Scan for the cell matching the given text and deliver its (x, y) coordinate at center. 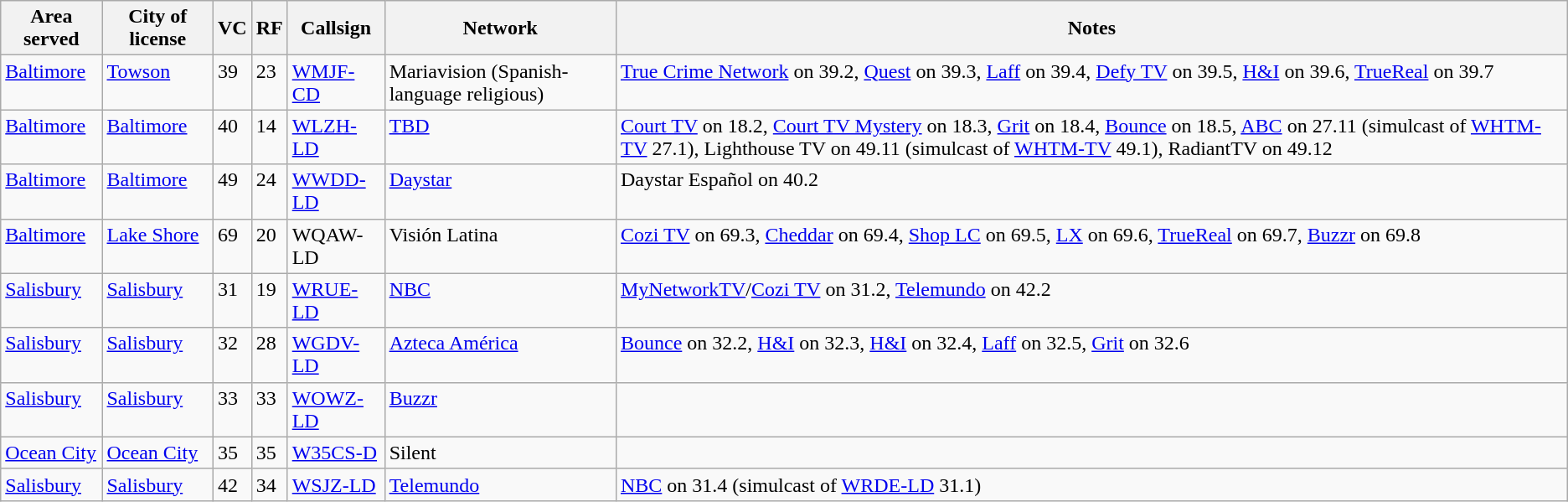
24 (270, 191)
Network (500, 28)
Notes (1091, 28)
WLZH-LD (336, 137)
WQAW-LD (336, 246)
32 (232, 355)
Azteca América (500, 355)
VC (232, 28)
WSJZ-LD (336, 484)
Silent (500, 453)
Towson (157, 82)
Cozi TV on 69.3, Cheddar on 69.4, Shop LC on 69.5, LX on 69.6, TrueReal on 69.7, Buzzr on 69.8 (1091, 246)
WRUE-LD (336, 300)
28 (270, 355)
Buzzr (500, 409)
WMJF-CD (336, 82)
Visión Latina (500, 246)
NBC (500, 300)
31 (232, 300)
40 (232, 137)
WGDV-LD (336, 355)
Mariavision (Spanish-language religious) (500, 82)
Bounce on 32.2, H&I on 32.3, H&I on 32.4, Laff on 32.5, Grit on 32.6 (1091, 355)
19 (270, 300)
49 (232, 191)
City of license (157, 28)
14 (270, 137)
NBC on 31.4 (simulcast of WRDE-LD 31.1) (1091, 484)
Daystar (500, 191)
Lake Shore (157, 246)
W35CS-D (336, 453)
Callsign (336, 28)
Daystar Español on 40.2 (1091, 191)
39 (232, 82)
TBD (500, 137)
Area served (52, 28)
69 (232, 246)
True Crime Network on 39.2, Quest on 39.3, Laff on 39.4, Defy TV on 39.5, H&I on 39.6, TrueReal on 39.7 (1091, 82)
WWDD-LD (336, 191)
MyNetworkTV/Cozi TV on 31.2, Telemundo on 42.2 (1091, 300)
WOWZ-LD (336, 409)
42 (232, 484)
RF (270, 28)
34 (270, 484)
20 (270, 246)
Telemundo (500, 484)
23 (270, 82)
